Extract the [X, Y] coordinate from the center of the cell holding the provided text.  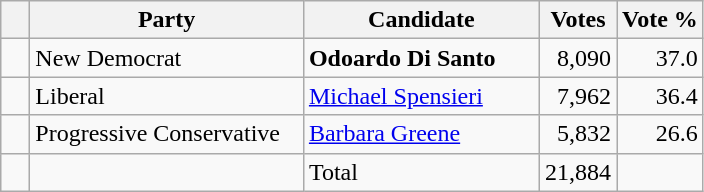
Odoardo Di Santo [421, 58]
Total [421, 172]
Progressive Conservative [167, 134]
Michael Spensieri [421, 96]
8,090 [578, 58]
Vote % [660, 20]
Barbara Greene [421, 134]
26.6 [660, 134]
5,832 [578, 134]
21,884 [578, 172]
36.4 [660, 96]
Candidate [421, 20]
New Democrat [167, 58]
Party [167, 20]
Votes [578, 20]
37.0 [660, 58]
7,962 [578, 96]
Liberal [167, 96]
